Capture the cell that displays the provided text and extract its [x, y] central coordinate. 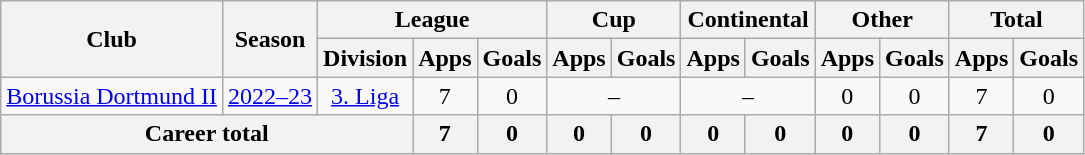
Season [270, 39]
Other [882, 20]
League [432, 20]
Continental [748, 20]
Borussia Dortmund II [112, 96]
Division [366, 58]
Career total [207, 134]
2022–23 [270, 96]
3. Liga [366, 96]
Total [1016, 20]
Cup [614, 20]
Club [112, 39]
